Capture the cell that displays the provided text and extract its [X, Y] central coordinate. 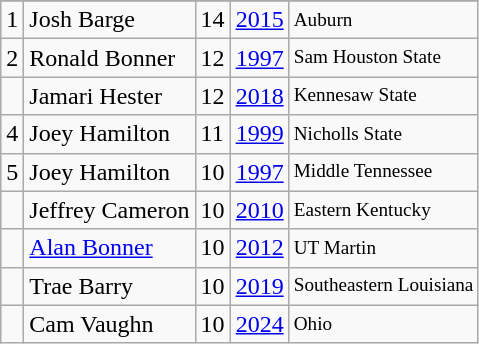
Josh Barge [110, 20]
14 [212, 20]
UT Martin [384, 248]
4 [12, 134]
Southeastern Louisiana [384, 286]
Eastern Kentucky [384, 210]
Middle Tennessee [384, 172]
Jamari Hester [110, 96]
Cam Vaughn [110, 324]
2010 [260, 210]
Sam Houston State [384, 58]
Ronald Bonner [110, 58]
Alan Bonner [110, 248]
11 [212, 134]
2015 [260, 20]
Jeffrey Cameron [110, 210]
Kennesaw State [384, 96]
Nicholls State [384, 134]
1999 [260, 134]
1 [12, 20]
2018 [260, 96]
5 [12, 172]
2019 [260, 286]
Trae Barry [110, 286]
Auburn [384, 20]
Ohio [384, 324]
2024 [260, 324]
2012 [260, 248]
2 [12, 58]
